Capture the cell that displays the provided text and extract its [x, y] central coordinate. 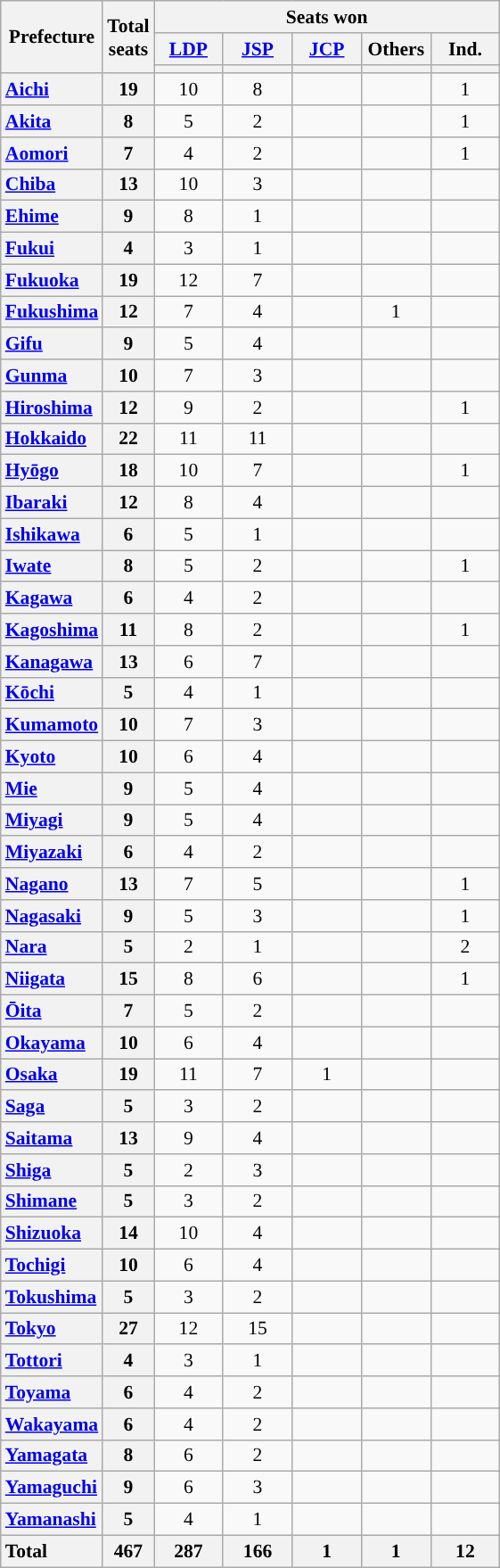
Ibaraki [52, 503]
Fukushima [52, 312]
Shimane [52, 1201]
Kyoto [52, 757]
Iwate [52, 566]
Wakayama [52, 1424]
Toyama [52, 1392]
Saitama [52, 1138]
Akita [52, 121]
Yamanashi [52, 1520]
Shizuoka [52, 1234]
Ehime [52, 217]
467 [128, 1551]
Kagawa [52, 598]
Osaka [52, 1075]
Kōchi [52, 693]
Miyagi [52, 821]
JCP [327, 49]
Niigata [52, 979]
Nara [52, 947]
Miyazaki [52, 853]
Kanagawa [52, 662]
Tochigi [52, 1266]
Kumamoto [52, 725]
14 [128, 1234]
27 [128, 1329]
Gifu [52, 344]
Ōita [52, 1011]
Prefecture [52, 37]
LDP [189, 49]
Nagasaki [52, 916]
Total [52, 1551]
Okayama [52, 1043]
Yamaguchi [52, 1488]
Seats won [327, 17]
Others [396, 49]
Saga [52, 1107]
Gunma [52, 375]
166 [258, 1551]
Ishikawa [52, 534]
Fukui [52, 249]
287 [189, 1551]
Tottori [52, 1361]
Tokushima [52, 1297]
Totalseats [128, 37]
Shiga [52, 1170]
Mie [52, 788]
Ind. [465, 49]
22 [128, 439]
Aomori [52, 153]
Tokyo [52, 1329]
Hyōgo [52, 471]
Fukuoka [52, 280]
Hokkaido [52, 439]
Kagoshima [52, 630]
Nagano [52, 884]
Yamagata [52, 1456]
18 [128, 471]
Hiroshima [52, 408]
Aichi [52, 90]
JSP [258, 49]
Chiba [52, 185]
